Capture the cell that displays the provided text and extract its (X, Y) central coordinate. 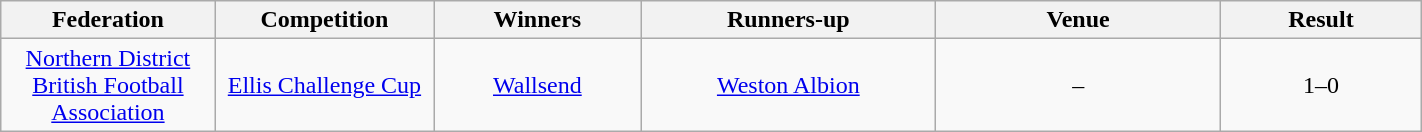
Wallsend (538, 85)
Competition (324, 20)
Runners-up (788, 20)
Federation (108, 20)
Winners (538, 20)
Northern District British Football Association (108, 85)
– (1078, 85)
Weston Albion (788, 85)
1–0 (1322, 85)
Ellis Challenge Cup (324, 85)
Result (1322, 20)
Venue (1078, 20)
